Return the [x, y] coordinate for the center point of the cell that contains the specified text.  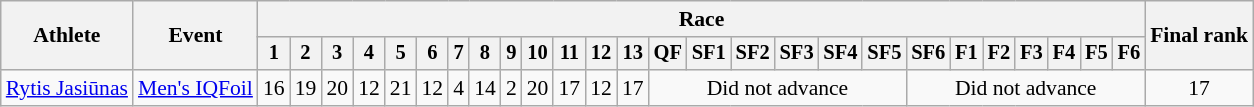
SF5 [884, 54]
SF3 [797, 54]
F3 [1031, 54]
SF1 [709, 54]
11 [569, 54]
SF4 [841, 54]
F6 [1129, 54]
9 [512, 54]
1 [274, 54]
Final rank [1199, 36]
Rytis Jasiūnas [67, 88]
Athlete [67, 36]
QF [668, 54]
F2 [999, 54]
21 [401, 88]
10 [538, 54]
Race [702, 19]
SF6 [928, 54]
SF2 [753, 54]
6 [432, 54]
F1 [966, 54]
14 [485, 88]
3 [337, 54]
7 [458, 54]
F4 [1064, 54]
13 [633, 54]
Men's IQFoil [196, 88]
19 [306, 88]
16 [274, 88]
F5 [1096, 54]
Event [196, 36]
5 [401, 54]
8 [485, 54]
